Detect which cell encompasses the target text, then output its (X, Y) center coordinate. 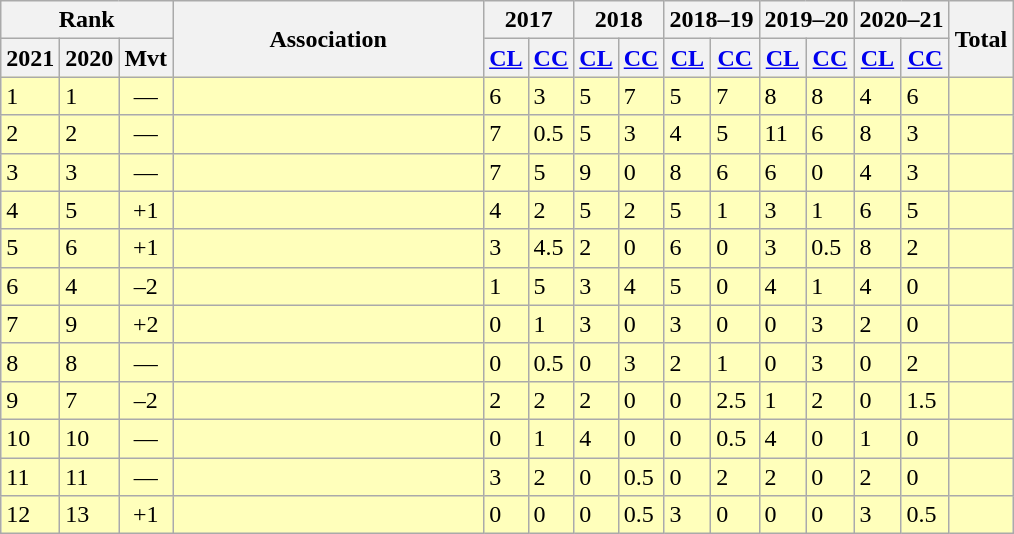
Mvt (146, 58)
2020–21 (902, 20)
13 (90, 515)
+2 (146, 324)
2.5 (735, 400)
12 (30, 515)
Rank (87, 20)
2018–19 (712, 20)
1.5 (925, 400)
2021 (30, 58)
Total (981, 39)
2019–20 (806, 20)
2018 (619, 20)
2020 (90, 58)
2017 (529, 20)
Association (328, 39)
4.5 (551, 248)
